Detect which cell encompasses the target text, then output its [x, y] center coordinate. 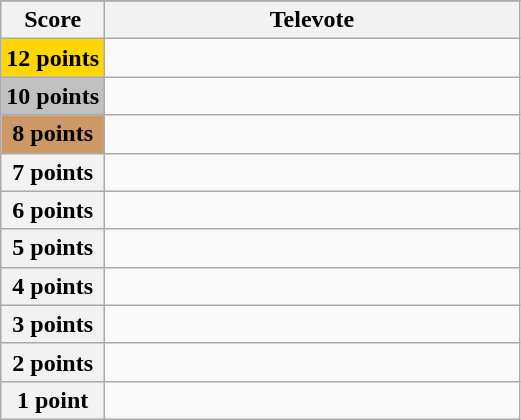
1 point [53, 400]
8 points [53, 134]
12 points [53, 58]
3 points [53, 324]
Score [53, 20]
Televote [312, 20]
6 points [53, 210]
10 points [53, 96]
5 points [53, 248]
7 points [53, 172]
2 points [53, 362]
4 points [53, 286]
